From the cell containing the given text, extract its center point as [x, y] coordinate. 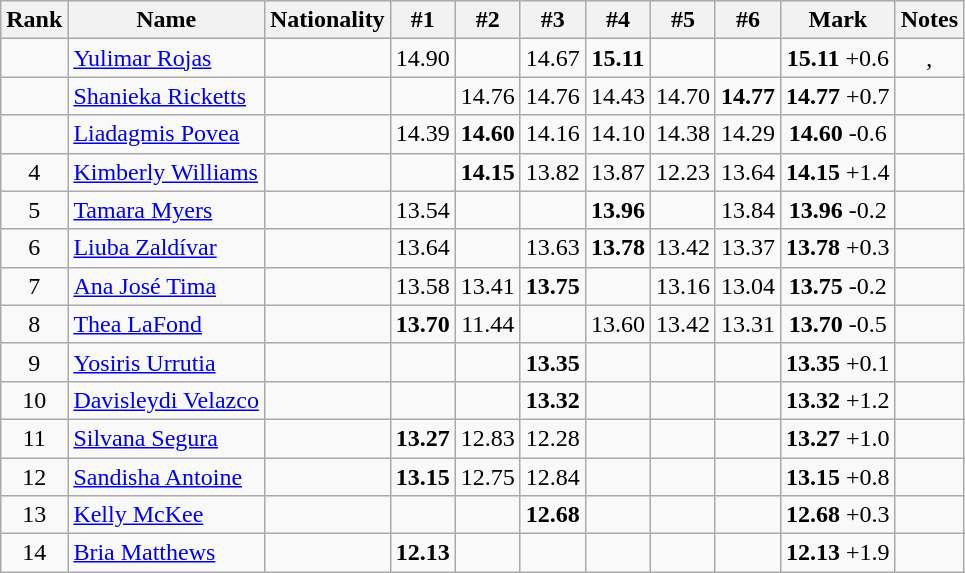
14.15 [488, 172]
9 [34, 362]
Notes [929, 20]
13.35 +0.1 [838, 362]
12.68 +0.3 [838, 515]
13.15 [422, 477]
13.78 +0.3 [838, 248]
6 [34, 248]
14 [34, 553]
Ana José Tima [166, 286]
13.60 [618, 324]
12.75 [488, 477]
#4 [618, 20]
14.70 [682, 96]
14.29 [748, 134]
Liuba Zaldívar [166, 248]
Davisleydi Velazco [166, 400]
Tamara Myers [166, 210]
13.75 -0.2 [838, 286]
14.77 [748, 96]
13.84 [748, 210]
12.13 [422, 553]
, [929, 58]
7 [34, 286]
14.43 [618, 96]
13.96 -0.2 [838, 210]
Name [166, 20]
#2 [488, 20]
Yosiris Urrutia [166, 362]
Nationality [327, 20]
12.13 +1.9 [838, 553]
Bria Matthews [166, 553]
13.75 [552, 286]
14.39 [422, 134]
13.04 [748, 286]
13.37 [748, 248]
4 [34, 172]
13.87 [618, 172]
14.60 [488, 134]
#1 [422, 20]
13.54 [422, 210]
14.60 -0.6 [838, 134]
Kelly McKee [166, 515]
13.58 [422, 286]
11 [34, 438]
#5 [682, 20]
12.28 [552, 438]
Liadagmis Povea [166, 134]
12.23 [682, 172]
13.32 [552, 400]
13.31 [748, 324]
13.78 [618, 248]
13.63 [552, 248]
13.41 [488, 286]
Sandisha Antoine [166, 477]
13.15 +0.8 [838, 477]
13.96 [618, 210]
13.27 [422, 438]
12.84 [552, 477]
Thea LaFond [166, 324]
Mark [838, 20]
14.90 [422, 58]
Kimberly Williams [166, 172]
13.70 [422, 324]
15.11 [618, 58]
13.32 +1.2 [838, 400]
Rank [34, 20]
14.15 +1.4 [838, 172]
14.10 [618, 134]
12.83 [488, 438]
#3 [552, 20]
12.68 [552, 515]
10 [34, 400]
12 [34, 477]
5 [34, 210]
11.44 [488, 324]
8 [34, 324]
14.77 +0.7 [838, 96]
14.38 [682, 134]
Silvana Segura [166, 438]
13 [34, 515]
Yulimar Rojas [166, 58]
14.67 [552, 58]
#6 [748, 20]
13.70 -0.5 [838, 324]
13.82 [552, 172]
13.16 [682, 286]
15.11 +0.6 [838, 58]
13.35 [552, 362]
14.16 [552, 134]
Shanieka Ricketts [166, 96]
13.27 +1.0 [838, 438]
